Pinpoint the cell where the given text exists, returning its [x, y] midpoint coordinate. 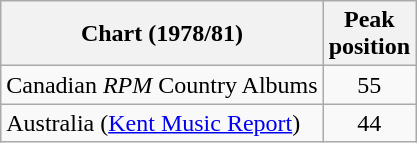
Chart (1978/81) [162, 34]
44 [369, 123]
Peakposition [369, 34]
55 [369, 85]
Australia (Kent Music Report) [162, 123]
Canadian RPM Country Albums [162, 85]
